Detect which cell encompasses the target text, then output its (x, y) center coordinate. 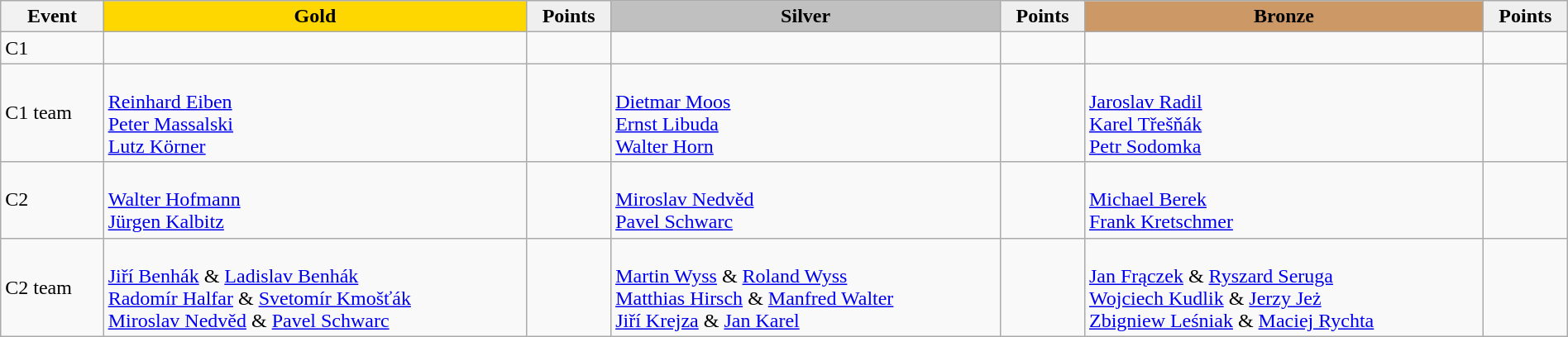
Michael BerekFrank Kretschmer (1284, 200)
Gold (315, 17)
C1 team (52, 112)
Reinhard EibenPeter MassalskiLutz Körner (315, 112)
Jan Frączek & Ryszard SerugaWojciech Kudlik & Jerzy JeżZbigniew Leśniak & Maciej Rychta (1284, 287)
Jiří Benhák & Ladislav BenhákRadomír Halfar & Svetomír KmošťákMiroslav Nedvěd & Pavel Schwarc (315, 287)
Walter HofmannJürgen Kalbitz (315, 200)
C2 (52, 200)
Jaroslav RadilKarel TřešňákPetr Sodomka (1284, 112)
Bronze (1284, 17)
Martin Wyss & Roland WyssMatthias Hirsch & Manfred WalterJiří Krejza & Jan Karel (806, 287)
Miroslav NedvědPavel Schwarc (806, 200)
C1 (52, 48)
C2 team (52, 287)
Event (52, 17)
Dietmar MoosErnst LibudaWalter Horn (806, 112)
Silver (806, 17)
